Scan for the cell matching the given text and deliver its (x, y) coordinate at center. 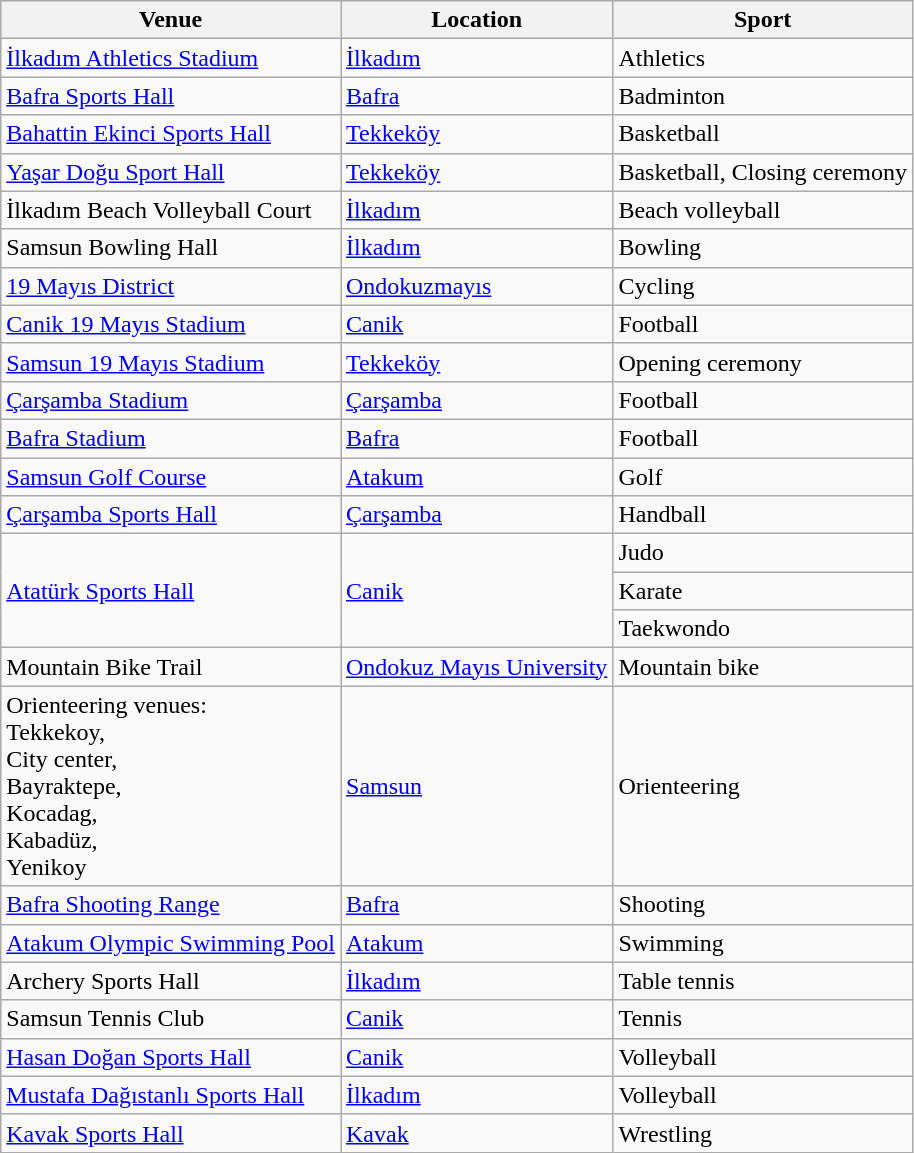
Taekwondo (763, 629)
Beach volleyball (763, 210)
Mountain bike (763, 667)
Tennis (763, 1019)
Shooting (763, 905)
Judo (763, 553)
İlkadım Beach Volleyball Court (171, 210)
Wrestling (763, 1133)
Atakum Olympic Swimming Pool (171, 943)
İlkadım Athletics Stadium (171, 58)
Bafra Stadium (171, 438)
Athletics (763, 58)
Bowling (763, 248)
Samsun Bowling Hall (171, 248)
Ondokuzmayıs (476, 286)
Bafra Shooting Range (171, 905)
Çarşamba Stadium (171, 400)
Orienteering (763, 786)
Ondokuz Mayıs University (476, 667)
Table tennis (763, 981)
Yaşar Doğu Sport Hall (171, 172)
Canik 19 Mayıs Stadium (171, 324)
Samsun Golf Course (171, 477)
Sport (763, 20)
19 Mayıs District (171, 286)
Karate (763, 591)
Atatürk Sports Hall (171, 591)
Swimming (763, 943)
Location (476, 20)
Archery Sports Hall (171, 981)
Bafra Sports Hall (171, 96)
Badminton (763, 96)
Kavak Sports Hall (171, 1133)
Handball (763, 515)
Samsun Tennis Club (171, 1019)
Opening ceremony (763, 362)
Basketball, Closing ceremony (763, 172)
Venue (171, 20)
Kavak (476, 1133)
Samsun 19 Mayıs Stadium (171, 362)
Hasan Doğan Sports Hall (171, 1057)
Samsun (476, 786)
Mountain Bike Trail (171, 667)
Çarşamba Sports Hall (171, 515)
Golf (763, 477)
Cycling (763, 286)
Bahattin Ekinci Sports Hall (171, 134)
Orienteering venues:Tekkekoy,City center,Bayraktepe,Kocadag,Kabadüz,Yenikoy (171, 786)
Basketball (763, 134)
Mustafa Dağıstanlı Sports Hall (171, 1095)
